Locate the cell with the specified text and output its (x, y) center coordinate. 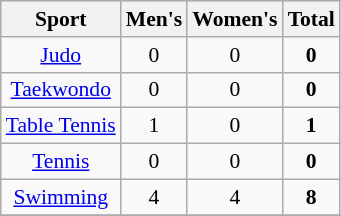
Taekwondo (61, 90)
Judo (61, 55)
Sport (61, 19)
Swimming (61, 197)
Men's (154, 19)
Tennis (61, 162)
Table Tennis (61, 126)
Total (312, 19)
Women's (234, 19)
8 (312, 197)
